Provide the [X, Y] coordinate of the cell's center where the given text is located.  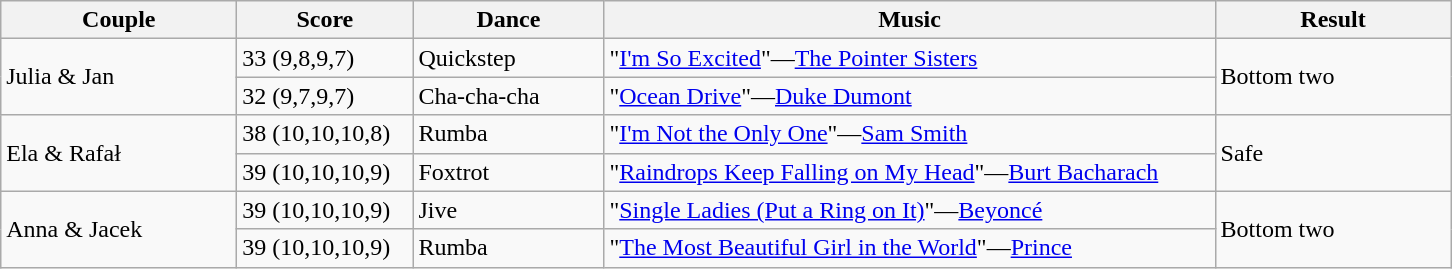
Music [910, 20]
Safe [1333, 153]
Score [325, 20]
33 (9,8,9,7) [325, 58]
Dance [508, 20]
Couple [119, 20]
"Raindrops Keep Falling on My Head"—Burt Bacharach [910, 172]
"I'm Not the Only One"—Sam Smith [910, 134]
Result [1333, 20]
Cha-cha-cha [508, 96]
Anna & Jacek [119, 229]
Foxtrot [508, 172]
"The Most Beautiful Girl in the World"—Prince [910, 248]
Jive [508, 210]
Ela & Rafał [119, 153]
Quickstep [508, 58]
"Ocean Drive"—Duke Dumont [910, 96]
Julia & Jan [119, 77]
"I'm So Excited"—The Pointer Sisters [910, 58]
38 (10,10,10,8) [325, 134]
"Single Ladies (Put a Ring on It)"—Beyoncé [910, 210]
32 (9,7,9,7) [325, 96]
